Capture the cell that displays the provided text and extract its (x, y) central coordinate. 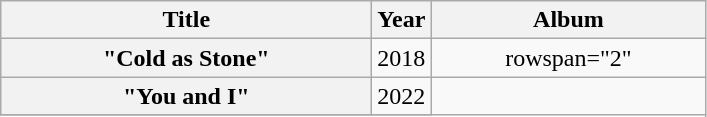
Title (186, 20)
2018 (402, 58)
2022 (402, 96)
rowspan="2" (568, 58)
"Cold as Stone" (186, 58)
"You and I" (186, 96)
Album (568, 20)
Year (402, 20)
